Pinpoint the cell where the given text exists, returning its (x, y) midpoint coordinate. 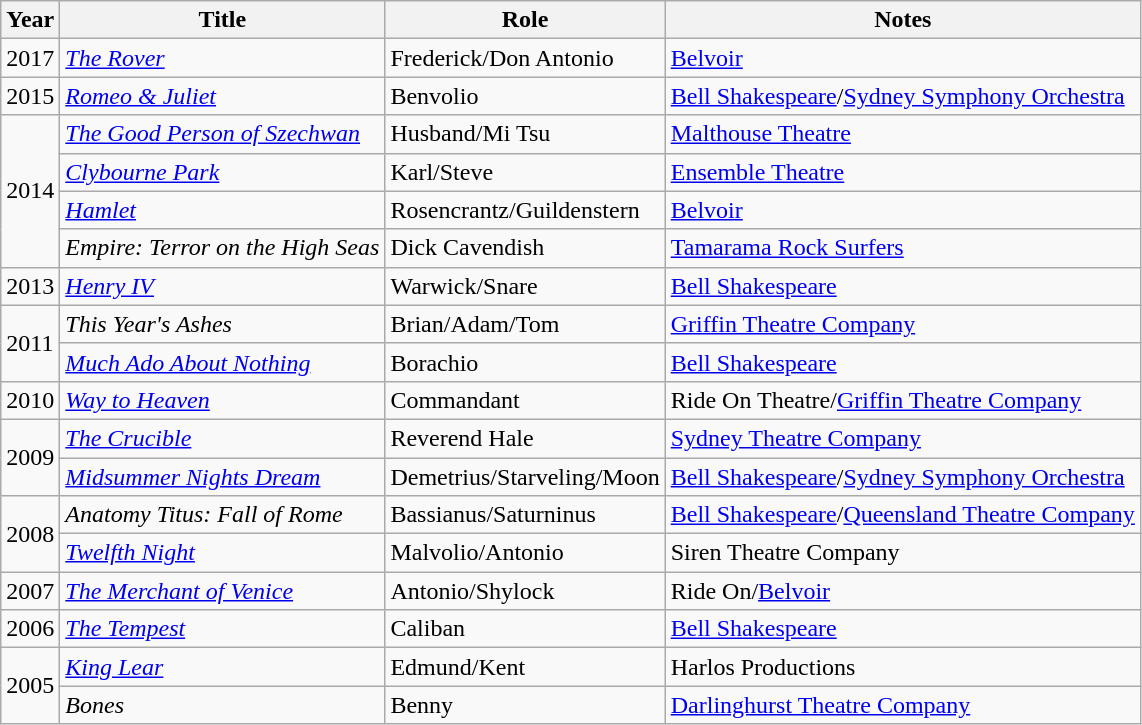
Tamarama Rock Surfers (902, 248)
Ride On Theatre/Griffin Theatre Company (902, 400)
Much Ado About Nothing (222, 362)
Edmund/Kent (525, 667)
Darlinghurst Theatre Company (902, 705)
Clybourne Park (222, 172)
Frederick/Don Antonio (525, 58)
2010 (30, 400)
Reverend Hale (525, 438)
Anatomy Titus: Fall of Rome (222, 515)
Benvolio (525, 96)
Brian/Adam/Tom (525, 324)
Empire: Terror on the High Seas (222, 248)
Warwick/Snare (525, 286)
Rosencrantz/Guildenstern (525, 210)
Commandant (525, 400)
Ensemble Theatre (902, 172)
Sydney Theatre Company (902, 438)
Bell Shakespeare/Queensland Theatre Company (902, 515)
2008 (30, 534)
Benny (525, 705)
2011 (30, 343)
Malvolio/Antonio (525, 553)
Bones (222, 705)
This Year's Ashes (222, 324)
Title (222, 20)
2014 (30, 191)
Hamlet (222, 210)
Role (525, 20)
Demetrius/Starveling/Moon (525, 477)
Year (30, 20)
2015 (30, 96)
Griffin Theatre Company (902, 324)
King Lear (222, 667)
Borachio (525, 362)
Midsummer Nights Dream (222, 477)
2005 (30, 686)
Way to Heaven (222, 400)
2006 (30, 629)
Husband/Mi Tsu (525, 134)
2017 (30, 58)
The Crucible (222, 438)
Karl/Steve (525, 172)
Ride On/Belvoir (902, 591)
2007 (30, 591)
Harlos Productions (902, 667)
The Merchant of Venice (222, 591)
The Good Person of Szechwan (222, 134)
Romeo & Juliet (222, 96)
Henry IV (222, 286)
Antonio/Shylock (525, 591)
Bassianus/Saturninus (525, 515)
Siren Theatre Company (902, 553)
The Rover (222, 58)
Twelfth Night (222, 553)
Notes (902, 20)
2013 (30, 286)
Malthouse Theatre (902, 134)
Caliban (525, 629)
The Tempest (222, 629)
Dick Cavendish (525, 248)
2009 (30, 457)
